Output the [X, Y] coordinate of the center of the cell containing the given text.  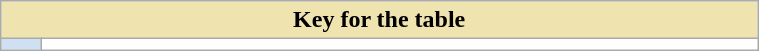
Key for the table [380, 20]
